Return the [X, Y] coordinate for the center point of the cell that contains the specified text.  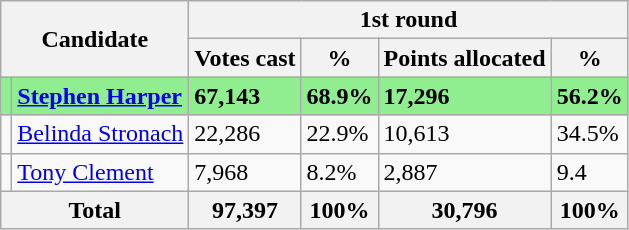
97,397 [245, 210]
22.9% [340, 134]
Tony Clement [100, 172]
Belinda Stronach [100, 134]
9.4 [590, 172]
10,613 [464, 134]
22,286 [245, 134]
1st round [408, 20]
2,887 [464, 172]
56.2% [590, 96]
Stephen Harper [100, 96]
34.5% [590, 134]
Votes cast [245, 58]
Points allocated [464, 58]
68.9% [340, 96]
30,796 [464, 210]
67,143 [245, 96]
Total [95, 210]
7,968 [245, 172]
8.2% [340, 172]
Candidate [95, 39]
17,296 [464, 96]
